Locate the cell with the specified text and output its [X, Y] center coordinate. 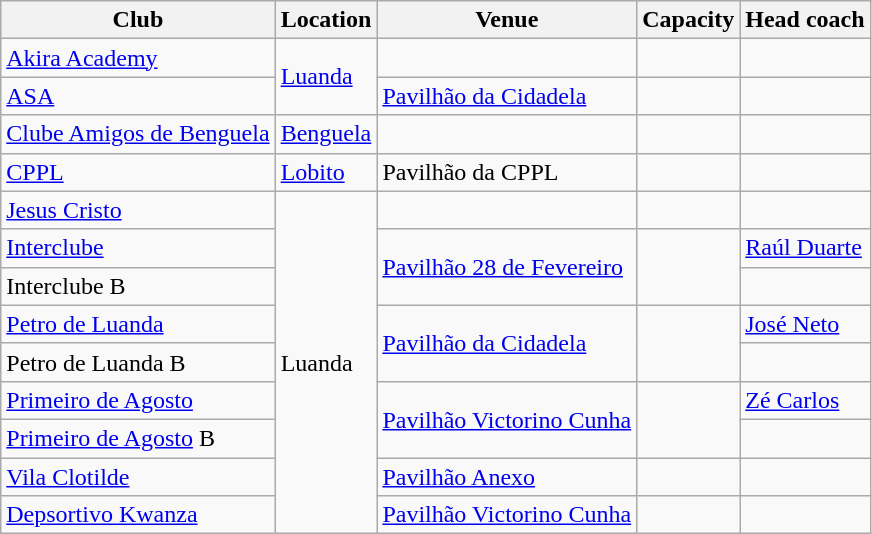
Pavilhão 28 de Fevereiro [507, 267]
Zé Carlos [805, 400]
Lobito [326, 172]
Benguela [326, 134]
ASA [138, 96]
Head coach [805, 20]
Raúl Duarte [805, 248]
Primeiro de Agosto B [138, 438]
Clube Amigos de Benguela [138, 134]
Club [138, 20]
Petro de Luanda [138, 324]
Interclube [138, 248]
Venue [507, 20]
Capacity [688, 20]
Vila Clotilde [138, 477]
Pavilhão Anexo [507, 477]
José Neto [805, 324]
Location [326, 20]
CPPL [138, 172]
Interclube B [138, 286]
Petro de Luanda B [138, 362]
Akira Academy [138, 58]
Jesus Cristo [138, 210]
Primeiro de Agosto [138, 400]
Pavilhão da CPPL [507, 172]
Depsortivo Kwanza [138, 515]
